Capture the cell that displays the provided text and extract its (X, Y) central coordinate. 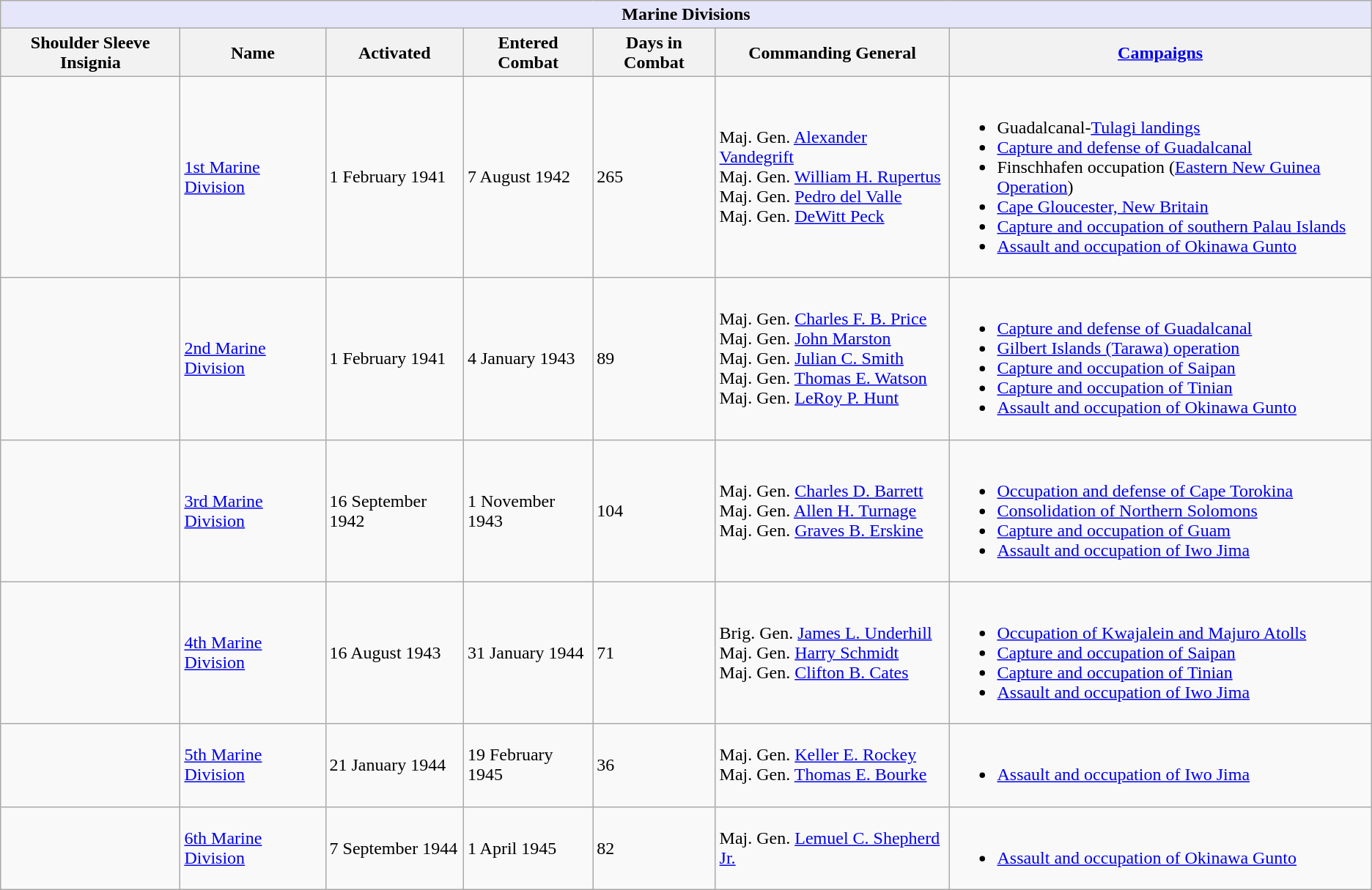
Entered Combat (528, 53)
Maj. Gen. Alexander VandegriftMaj. Gen. William H. RupertusMaj. Gen. Pedro del ValleMaj. Gen. DeWitt Peck (833, 177)
Maj. Gen. Charles D. BarrettMaj. Gen. Allen H. TurnageMaj. Gen. Graves B. Erskine (833, 511)
Assault and occupation of Okinawa Gunto (1160, 848)
1st Marine Division (253, 177)
7 August 1942 (528, 177)
Brig. Gen. James L. UnderhillMaj. Gen. Harry SchmidtMaj. Gen. Clifton B. Cates (833, 653)
2nd Marine Division (253, 359)
Maj. Gen. Charles F. B. PriceMaj. Gen. John MarstonMaj. Gen. Julian C. SmithMaj. Gen. Thomas E. WatsonMaj. Gen. LeRoy P. Hunt (833, 359)
1 November 1943 (528, 511)
Maj. Gen. Lemuel C. Shepherd Jr. (833, 848)
1 April 1945 (528, 848)
6th Marine Division (253, 848)
71 (654, 653)
7 September 1944 (394, 848)
104 (654, 511)
31 January 1944 (528, 653)
4th Marine Division (253, 653)
265 (654, 177)
Name (253, 53)
Campaigns (1160, 53)
Maj. Gen. Keller E. RockeyMaj. Gen. Thomas E. Bourke (833, 765)
5th Marine Division (253, 765)
89 (654, 359)
Shoulder Sleeve Insignia (91, 53)
16 September 1942 (394, 511)
Marine Divisions (686, 15)
19 February 1945 (528, 765)
4 January 1943 (528, 359)
21 January 1944 (394, 765)
82 (654, 848)
36 (654, 765)
Assault and occupation of Iwo Jima (1160, 765)
Occupation and defense of Cape TorokinaConsolidation of Northern SolomonsCapture and occupation of GuamAssault and occupation of Iwo Jima (1160, 511)
Days in Combat (654, 53)
Commanding General (833, 53)
Activated (394, 53)
3rd Marine Division (253, 511)
16 August 1943 (394, 653)
Occupation of Kwajalein and Majuro AtollsCapture and occupation of SaipanCapture and occupation of TinianAssault and occupation of Iwo Jima (1160, 653)
